Return the [X, Y] coordinate for the center point of the cell that contains the specified text.  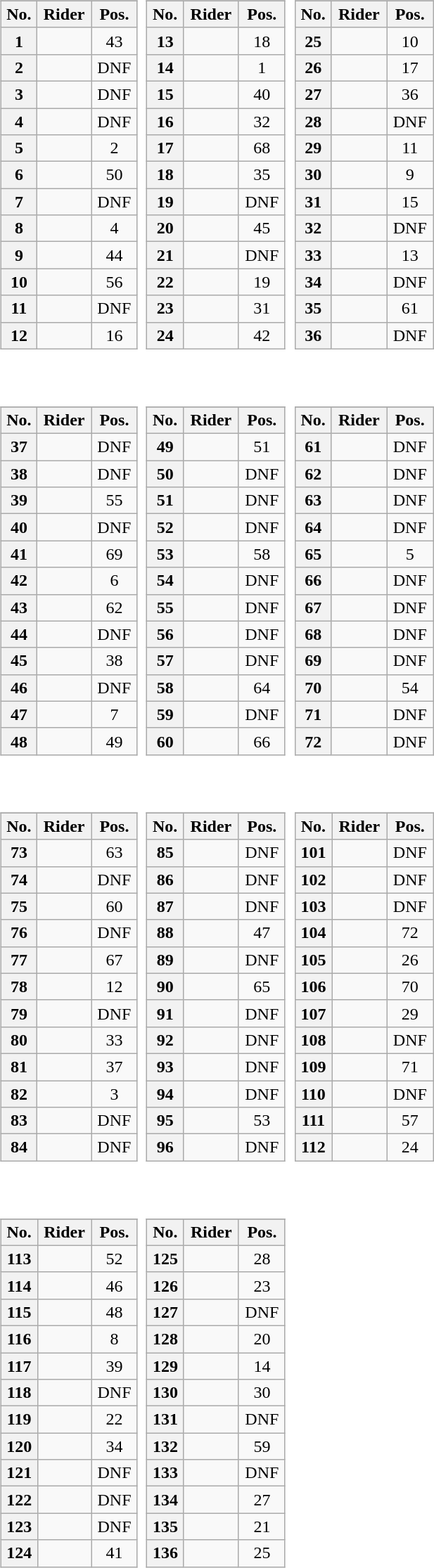
91 [165, 1013]
106 [314, 987]
76 [18, 933]
119 [19, 1420]
80 [18, 1040]
87 [165, 906]
115 [19, 1312]
117 [19, 1366]
133 [166, 1473]
92 [165, 1040]
93 [165, 1067]
127 [166, 1312]
124 [19, 1553]
81 [18, 1067]
126 [166, 1285]
94 [165, 1093]
114 [19, 1285]
112 [314, 1148]
96 [165, 1148]
108 [314, 1040]
107 [314, 1013]
83 [18, 1121]
129 [166, 1366]
101 [314, 853]
95 [165, 1121]
125 [166, 1259]
75 [18, 906]
120 [19, 1446]
118 [19, 1393]
82 [18, 1093]
102 [314, 880]
104 [314, 933]
No. Rider Pos. 85 DNF 86 DNF 87 DNF 88 47 89 DNF 90 65 91 DNF 92 DNF 93 DNF 94 DNF 95 53 96 DNF [218, 977]
103 [314, 906]
73 [18, 853]
89 [165, 960]
122 [19, 1500]
136 [166, 1553]
111 [314, 1121]
110 [314, 1093]
88 [165, 933]
86 [165, 880]
105 [314, 960]
74 [18, 880]
132 [166, 1446]
90 [165, 987]
123 [19, 1527]
121 [19, 1473]
135 [166, 1527]
79 [18, 1013]
77 [18, 960]
116 [19, 1339]
No. Rider Pos. 49 51 50 DNF 51 DNF 52 DNF 53 58 54 DNF 55 DNF 56 DNF 57 DNF 58 64 59 DNF 60 66 [218, 571]
128 [166, 1339]
131 [166, 1420]
84 [18, 1148]
109 [314, 1067]
78 [18, 987]
134 [166, 1500]
130 [166, 1393]
85 [165, 853]
113 [19, 1259]
